Locate the cell with the specified text and output its (X, Y) center coordinate. 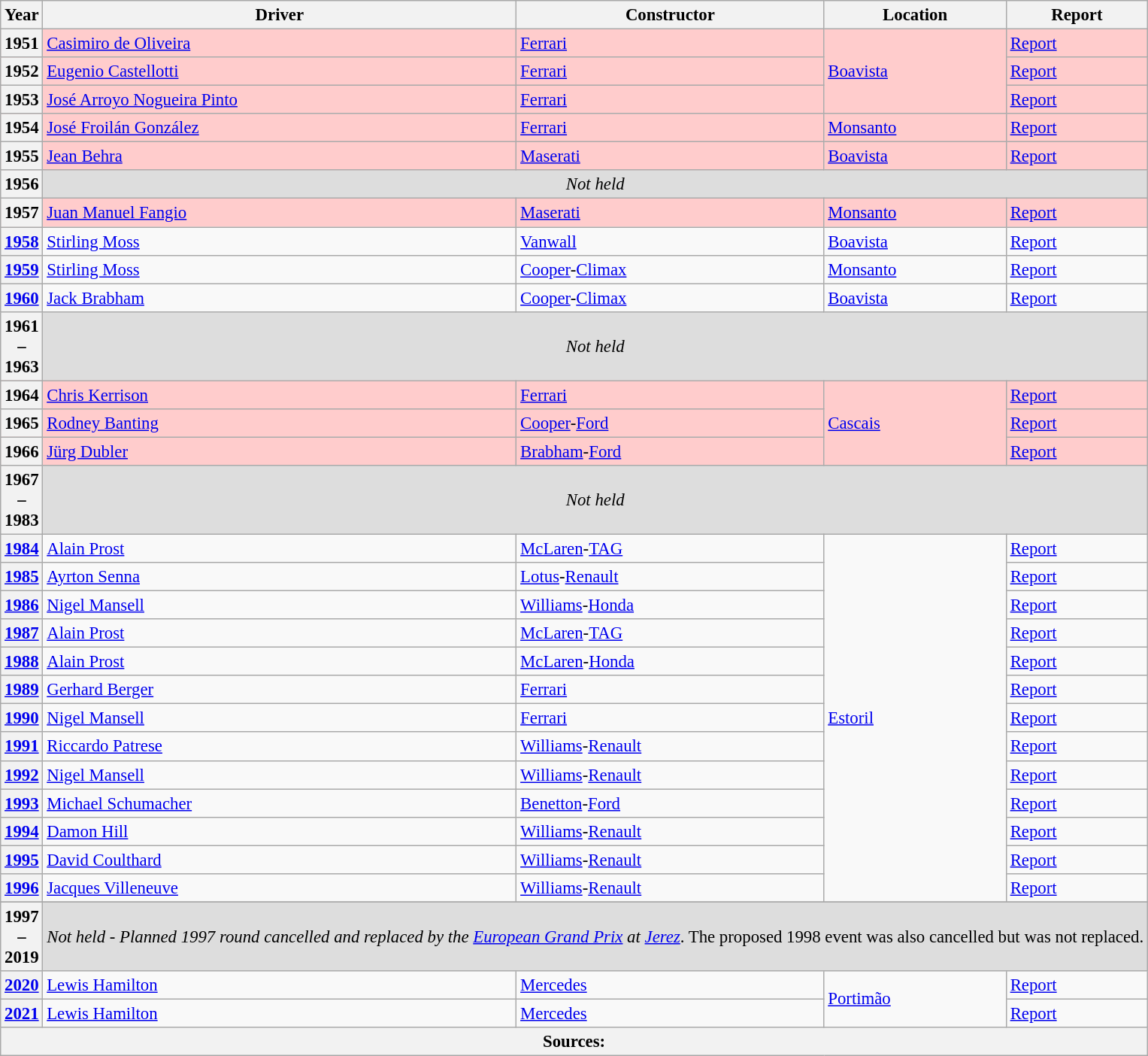
Jean Behra (280, 156)
Brabham-Ford (671, 451)
1961–1963 (22, 346)
1951 (22, 44)
Vanwall (671, 241)
Jacques Villeneuve (280, 888)
1966 (22, 451)
1990 (22, 718)
1997–2019 (22, 936)
1994 (22, 831)
1996 (22, 888)
1964 (22, 395)
Ayrton Senna (280, 577)
1995 (22, 860)
1959 (22, 269)
McLaren-Honda (671, 662)
1956 (22, 184)
1986 (22, 605)
1953 (22, 100)
Juan Manuel Fangio (280, 213)
Michael Schumacher (280, 803)
1955 (22, 156)
1988 (22, 662)
Portimão (915, 999)
José Froilán González (280, 128)
Location (915, 15)
David Coulthard (280, 860)
2021 (22, 1013)
1965 (22, 423)
Casimiro de Oliveira (280, 44)
Chris Kerrison (280, 395)
Gerhard Berger (280, 690)
Damon Hill (280, 831)
Williams-Honda (671, 605)
Lotus-Renault (671, 577)
1960 (22, 298)
José Arroyo Nogueira Pinto (280, 100)
1984 (22, 548)
Cascais (915, 423)
Constructor (671, 15)
Estoril (915, 718)
1957 (22, 213)
1991 (22, 747)
Benetton-Ford (671, 803)
1987 (22, 633)
Driver (280, 15)
1952 (22, 71)
Rodney Banting (280, 423)
1985 (22, 577)
Riccardo Patrese (280, 747)
Jürg Dubler (280, 451)
Cooper-Ford (671, 423)
1954 (22, 128)
Sources: (574, 1042)
2020 (22, 985)
Jack Brabham (280, 298)
1958 (22, 241)
1993 (22, 803)
Eugenio Castellotti (280, 71)
Year (22, 15)
1989 (22, 690)
1967–1983 (22, 500)
1992 (22, 775)
